Identify which cell holds the provided text, then report its (x, y) central coordinate. 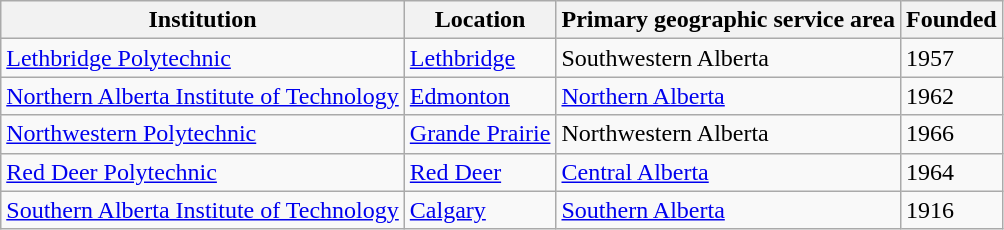
Red Deer (480, 172)
Northern Alberta (728, 96)
1964 (951, 172)
Calgary (480, 210)
1966 (951, 134)
1916 (951, 210)
1962 (951, 96)
Central Alberta (728, 172)
Primary geographic service area (728, 20)
Location (480, 20)
Northwestern Polytechnic (203, 134)
Lethbridge Polytechnic (203, 58)
1957 (951, 58)
Edmonton (480, 96)
Southwestern Alberta (728, 58)
Institution (203, 20)
Red Deer Polytechnic (203, 172)
Northern Alberta Institute of Technology (203, 96)
Southern Alberta Institute of Technology (203, 210)
Lethbridge (480, 58)
Grande Prairie (480, 134)
Founded (951, 20)
Southern Alberta (728, 210)
Northwestern Alberta (728, 134)
